Locate the cell with the specified text and output its [x, y] center coordinate. 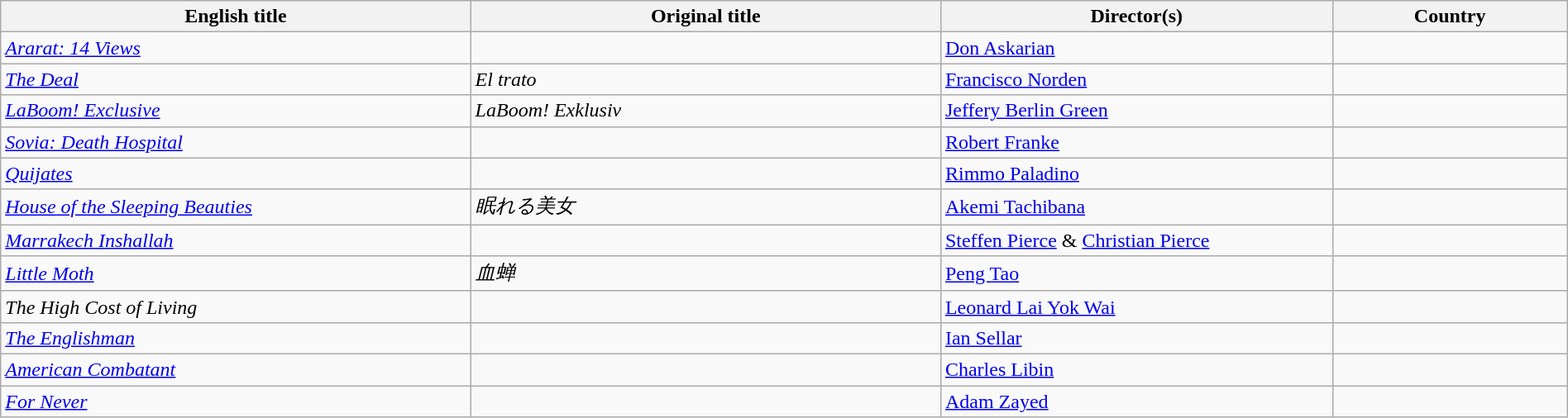
Charles Libin [1136, 369]
眠れる美女 [705, 207]
Leonard Lai Yok Wai [1136, 306]
LaBoom! Exklusiv [705, 111]
The Englishman [236, 338]
Akemi Tachibana [1136, 207]
Francisco Norden [1136, 79]
Little Moth [236, 274]
Robert Franke [1136, 142]
American Combatant [236, 369]
El trato [705, 79]
Steffen Pierce & Christian Pierce [1136, 240]
Sovia: Death Hospital [236, 142]
Director(s) [1136, 17]
Adam Zayed [1136, 401]
LaBoom! Exclusive [236, 111]
English title [236, 17]
血蝉 [705, 274]
Marrakech Inshallah [236, 240]
Ararat: 14 Views [236, 48]
Jeffery Berlin Green [1136, 111]
For Never [236, 401]
The Deal [236, 79]
Original title [705, 17]
Country [1450, 17]
Ian Sellar [1136, 338]
Rimmo Paladino [1136, 173]
Quijates [236, 173]
Peng Tao [1136, 274]
House of the Sleeping Beauties [236, 207]
Don Askarian [1136, 48]
The High Cost of Living [236, 306]
